From the cell containing the given text, extract its center point as (X, Y) coordinate. 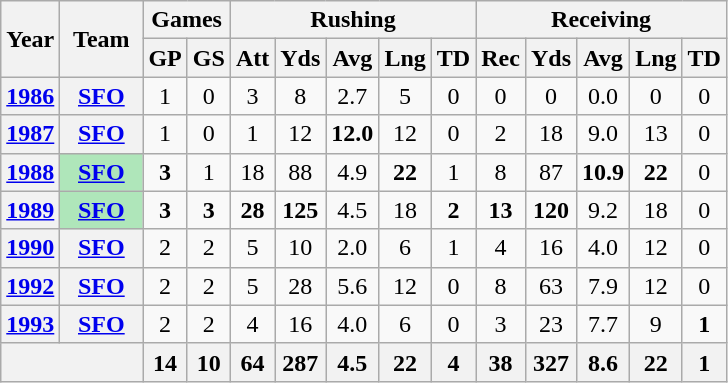
7.9 (604, 286)
12.0 (352, 134)
9.0 (604, 134)
1988 (30, 172)
327 (550, 362)
Team (102, 39)
10.9 (604, 172)
Att (252, 58)
1990 (30, 248)
1992 (30, 286)
1993 (30, 324)
2.0 (352, 248)
63 (550, 286)
64 (252, 362)
1989 (30, 210)
87 (550, 172)
Rushing (352, 20)
1986 (30, 96)
8.6 (604, 362)
9.2 (604, 210)
7.7 (604, 324)
1987 (30, 134)
125 (300, 210)
GS (208, 58)
9 (656, 324)
2.7 (352, 96)
5.6 (352, 286)
GP (165, 58)
Receiving (602, 20)
23 (550, 324)
38 (501, 362)
287 (300, 362)
Year (30, 39)
Games (186, 20)
4.9 (352, 172)
120 (550, 210)
14 (165, 362)
0.0 (604, 96)
88 (300, 172)
Rec (501, 58)
